Search for the cell housing the specified text and yield its (X, Y) center coordinate. 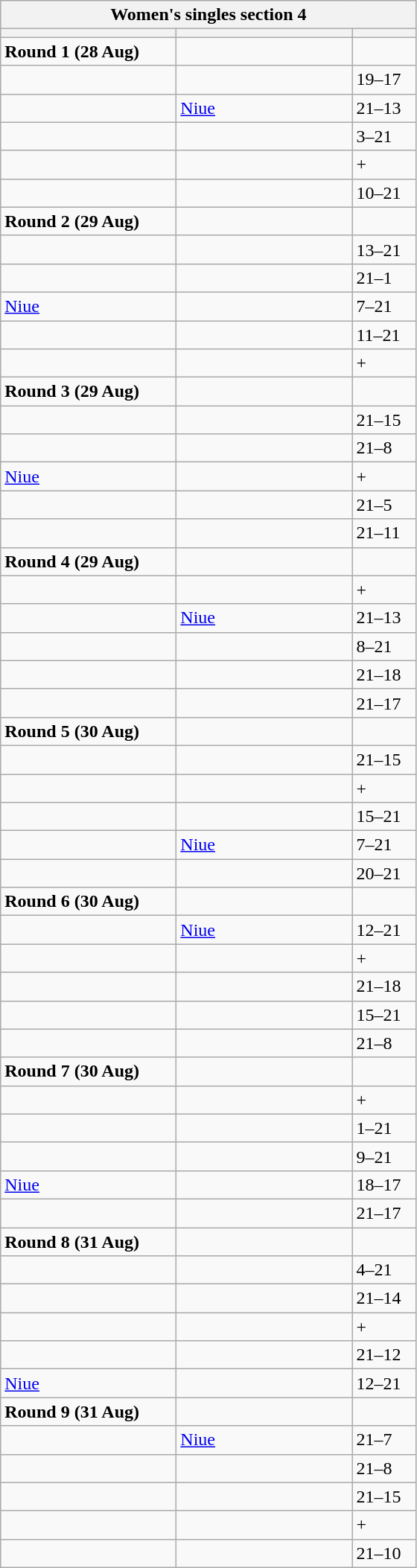
Round 2 (29 Aug) (89, 221)
20–21 (384, 873)
21–5 (384, 505)
13–21 (384, 249)
8–21 (384, 646)
3–21 (384, 136)
21–12 (384, 1355)
21–10 (384, 1553)
10–21 (384, 193)
18–17 (384, 1185)
Women's singles section 4 (208, 15)
21–7 (384, 1440)
Round 3 (29 Aug) (89, 392)
21–11 (384, 533)
21–1 (384, 278)
11–21 (384, 334)
Round 4 (29 Aug) (89, 561)
Round 8 (31 Aug) (89, 1241)
Round 5 (30 Aug) (89, 731)
1–21 (384, 1128)
4–21 (384, 1270)
Round 6 (30 Aug) (89, 902)
19–17 (384, 80)
21–14 (384, 1298)
Round 7 (30 Aug) (89, 1071)
Round 9 (31 Aug) (89, 1412)
9–21 (384, 1156)
Round 1 (28 Aug) (89, 51)
